Locate the cell with the specified text and output its [X, Y] center coordinate. 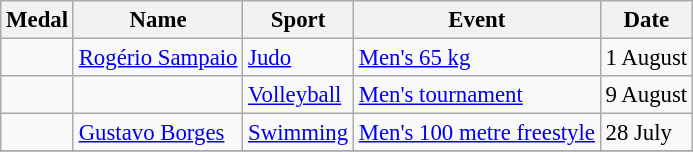
Event [476, 20]
Men's 100 metre freestyle [476, 133]
Date [646, 20]
Rogério Sampaio [158, 58]
Men's tournament [476, 95]
1 August [646, 58]
Men's 65 kg [476, 58]
Medal [38, 20]
9 August [646, 95]
28 July [646, 133]
Sport [298, 20]
Gustavo Borges [158, 133]
Swimming [298, 133]
Name [158, 20]
Judo [298, 58]
Volleyball [298, 95]
